Output the [X, Y] coordinate of the center of the cell containing the given text.  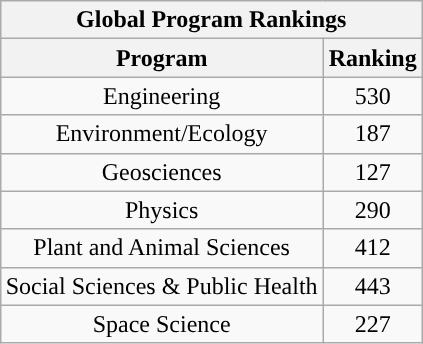
Social Sciences & Public Health [162, 286]
Global Program Rankings [211, 20]
187 [372, 134]
290 [372, 210]
Ranking [372, 58]
Engineering [162, 96]
412 [372, 248]
Program [162, 58]
Physics [162, 210]
Plant and Animal Sciences [162, 248]
Environment/Ecology [162, 134]
227 [372, 324]
127 [372, 172]
Space Science [162, 324]
Geosciences [162, 172]
530 [372, 96]
443 [372, 286]
